Identify which cell holds the provided text, then report its [X, Y] central coordinate. 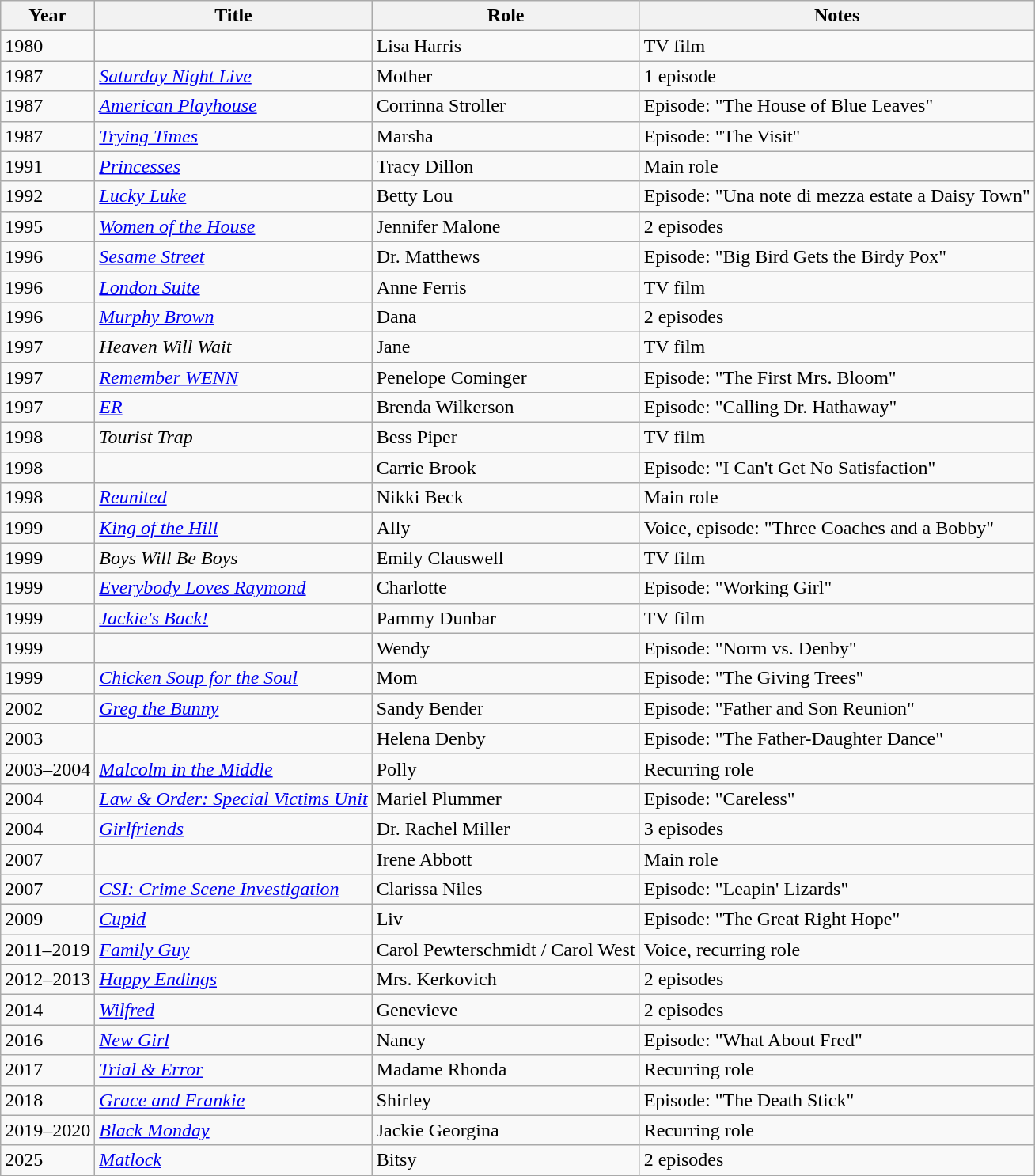
Episode: "Working Girl" [837, 588]
Tourist Trap [233, 438]
Law & Order: Special Victims Unit [233, 799]
Trial & Error [233, 1070]
Wilfred [233, 1010]
Malcolm in the Middle [233, 768]
Dr. Matthews [506, 256]
1991 [47, 166]
Voice, episode: "Three Coaches and a Bobby" [837, 528]
Episode: "Careless" [837, 799]
Carrie Brook [506, 468]
Women of the House [233, 226]
Polly [506, 768]
Episode: "Norm vs. Denby" [837, 648]
Episode: "The House of Blue Leaves" [837, 106]
Irene Abbott [506, 859]
2025 [47, 1160]
Ally [506, 528]
Episode: "The First Mrs. Bloom" [837, 377]
3 episodes [837, 829]
Episode: "Una note di mezza estate a Daisy Town" [837, 196]
Grace and Frankie [233, 1100]
Episode: "Leapin' Lizards" [837, 890]
2017 [47, 1070]
Mariel Plummer [506, 799]
Betty Lou [506, 196]
Corrinna Stroller [506, 106]
Greg the Bunny [233, 708]
Girlfriends [233, 829]
Bitsy [506, 1160]
Nancy [506, 1040]
Reunited [233, 498]
Happy Endings [233, 980]
Emily Clauswell [506, 558]
Episode: "I Can't Get No Satisfaction" [837, 468]
Year [47, 16]
ER [233, 408]
Dana [506, 317]
Family Guy [233, 950]
Chicken Soup for the Soul [233, 678]
Episode: "Calling Dr. Hathaway" [837, 408]
Jackie's Back! [233, 618]
Brenda Wilkerson [506, 408]
Black Monday [233, 1130]
Mother [506, 76]
Jane [506, 347]
Cupid [233, 920]
Pammy Dunbar [506, 618]
Shirley [506, 1100]
2003–2004 [47, 768]
American Playhouse [233, 106]
Heaven Will Wait [233, 347]
Genevieve [506, 1010]
Carol Pewterschmidt / Carol West [506, 950]
Marsha [506, 136]
Matlock [233, 1160]
Dr. Rachel Miller [506, 829]
Episode: "The Death Stick" [837, 1100]
2009 [47, 920]
Episode: "The Visit" [837, 136]
Notes [837, 16]
Madame Rhonda [506, 1070]
Episode: "Big Bird Gets the Birdy Pox" [837, 256]
Saturday Night Live [233, 76]
Clarissa Niles [506, 890]
2016 [47, 1040]
Anne Ferris [506, 286]
Role [506, 16]
London Suite [233, 286]
Penelope Cominger [506, 377]
Jackie Georgina [506, 1130]
Mom [506, 678]
Bess Piper [506, 438]
Lucky Luke [233, 196]
1980 [47, 46]
Remember WENN [233, 377]
King of the Hill [233, 528]
2003 [47, 738]
1995 [47, 226]
Title [233, 16]
CSI: Crime Scene Investigation [233, 890]
Jennifer Malone [506, 226]
1992 [47, 196]
Tracy Dillon [506, 166]
Mrs. Kerkovich [506, 980]
New Girl [233, 1040]
Murphy Brown [233, 317]
Everybody Loves Raymond [233, 588]
Princesses [233, 166]
Episode: "The Father-Daughter Dance" [837, 738]
2012–2013 [47, 980]
2019–2020 [47, 1130]
Sandy Bender [506, 708]
Trying Times [233, 136]
Voice, recurring role [837, 950]
Sesame Street [233, 256]
Episode: "Father and Son Reunion" [837, 708]
1 episode [837, 76]
Episode: "The Giving Trees" [837, 678]
Nikki Beck [506, 498]
Lisa Harris [506, 46]
Charlotte [506, 588]
2018 [47, 1100]
Episode: "The Great Right Hope" [837, 920]
Episode: "What About Fred" [837, 1040]
Wendy [506, 648]
2002 [47, 708]
2011–2019 [47, 950]
Helena Denby [506, 738]
Liv [506, 920]
2014 [47, 1010]
Boys Will Be Boys [233, 558]
